Return the (X, Y) coordinate for the center point of the cell that contains the specified text.  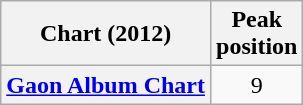
Peakposition (257, 34)
Gaon Album Chart (106, 85)
Chart (2012) (106, 34)
9 (257, 85)
